For the text-containing cell, return its midpoint in (x, y) coordinate format. 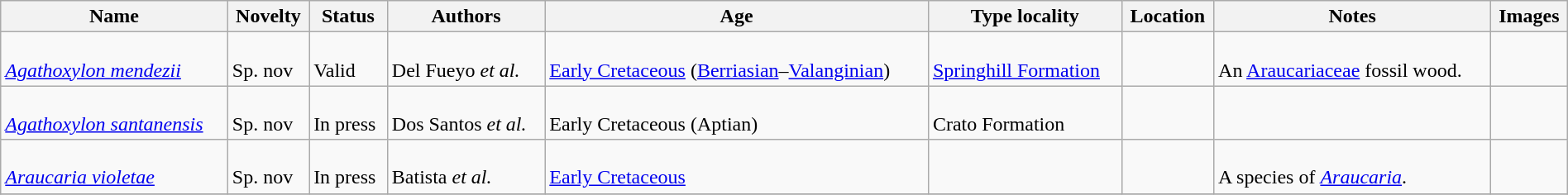
Del Fueyo et al. (466, 59)
Early Cretaceous (Berriasian–Valanginian) (737, 59)
Early Cretaceous (Aptian) (737, 112)
Crato Formation (1025, 112)
Early Cretaceous (737, 167)
Age (737, 17)
An Araucariaceae fossil wood. (1353, 59)
Notes (1353, 17)
Location (1168, 17)
Authors (466, 17)
Dos Santos et al. (466, 112)
Images (1530, 17)
Springhill Formation (1025, 59)
Status (349, 17)
Type locality (1025, 17)
A species of Araucaria. (1353, 167)
Agathoxylon mendezii (114, 59)
Araucaria violetae (114, 167)
Novelty (268, 17)
Valid (349, 59)
Agathoxylon santanensis (114, 112)
Batista et al. (466, 167)
Name (114, 17)
